Output the [X, Y] coordinate of the center of the cell containing the given text.  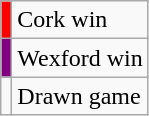
Cork win [80, 20]
Drawn game [80, 96]
Wexford win [80, 58]
